Locate the cell with the specified text and output its [x, y] center coordinate. 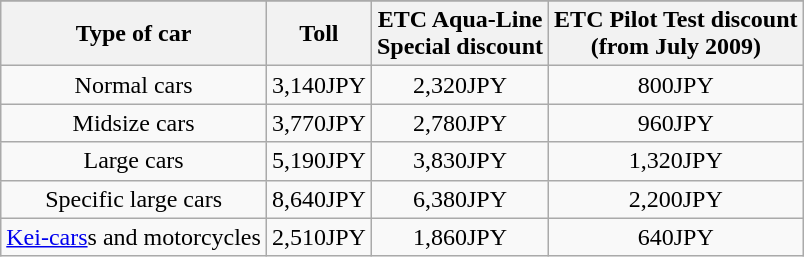
3,770JPY [318, 123]
ETC Pilot Test discount (from July 2009) [676, 34]
ETC Aqua-Line Special discount [460, 34]
800JPY [676, 85]
Kei-carss and motorcycles [134, 237]
6,380JPY [460, 199]
640JPY [676, 237]
2,780JPY [460, 123]
960JPY [676, 123]
2,320JPY [460, 85]
2,200JPY [676, 199]
Type of car [134, 34]
Midsize cars [134, 123]
1,860JPY [460, 237]
1,320JPY [676, 161]
Normal cars [134, 85]
Large cars [134, 161]
8,640JPY [318, 199]
Toll [318, 34]
2,510JPY [318, 237]
5,190JPY [318, 161]
3,830JPY [460, 161]
Specific large cars [134, 199]
3,140JPY [318, 85]
